Return the [x, y] coordinate for the center point of the cell that contains the specified text.  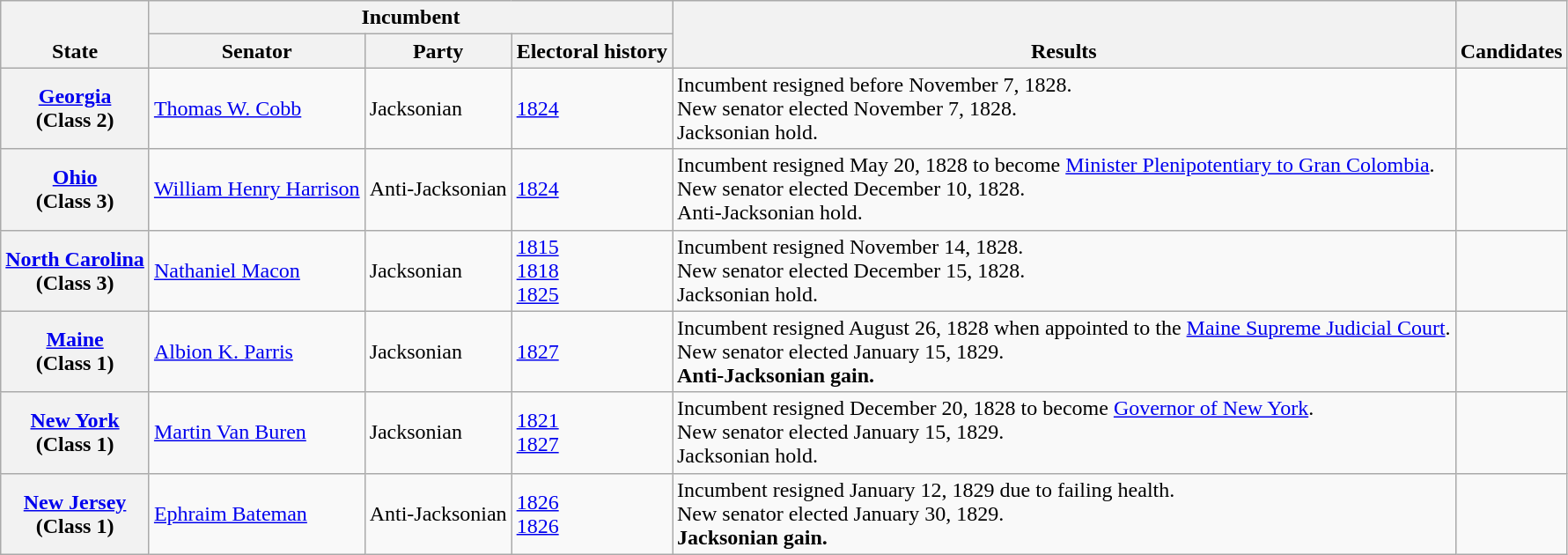
Incumbent resigned November 14, 1828.New senator elected December 15, 1828.Jacksonian hold. [1064, 270]
Incumbent resigned January 12, 1829 due to failing health.New senator elected January 30, 1829.Jacksonian gain. [1064, 514]
Albion K. Parris [257, 351]
North Carolina(Class 3) [76, 270]
Electoral history [592, 51]
Results [1064, 34]
Nathaniel Macon [257, 270]
Ephraim Bateman [257, 514]
Senator [257, 51]
Incumbent resigned before November 7, 1828.New senator elected November 7, 1828.Jacksonian hold. [1064, 108]
Incumbent resigned August 26, 1828 when appointed to the Maine Supreme Judicial Court.New senator elected January 15, 1829.Anti-Jacksonian gain. [1064, 351]
Incumbent resigned December 20, 1828 to become Governor of New York.New senator elected January 15, 1829.Jacksonian hold. [1064, 433]
Ohio(Class 3) [76, 189]
Georgia(Class 2) [76, 108]
Martin Van Buren [257, 433]
New Jersey(Class 1) [76, 514]
Party [438, 51]
18211827 [592, 433]
Incumbent resigned May 20, 1828 to become Minister Plenipotentiary to Gran Colombia.New senator elected December 10, 1828.Anti-Jacksonian hold. [1064, 189]
State [76, 34]
1815 18181825 [592, 270]
1826 1826 [592, 514]
Thomas W. Cobb [257, 108]
William Henry Harrison [257, 189]
1827 [592, 351]
Incumbent [410, 18]
New York(Class 1) [76, 433]
Maine(Class 1) [76, 351]
Candidates [1511, 34]
